Scan for the cell matching the given text and deliver its (x, y) coordinate at center. 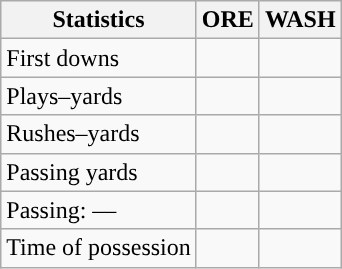
Passing yards (99, 172)
WASH (300, 20)
Passing: –– (99, 210)
ORE (228, 20)
Statistics (99, 20)
Rushes–yards (99, 134)
First downs (99, 58)
Time of possession (99, 248)
Plays–yards (99, 96)
